Identify which cell holds the provided text, then report its [X, Y] central coordinate. 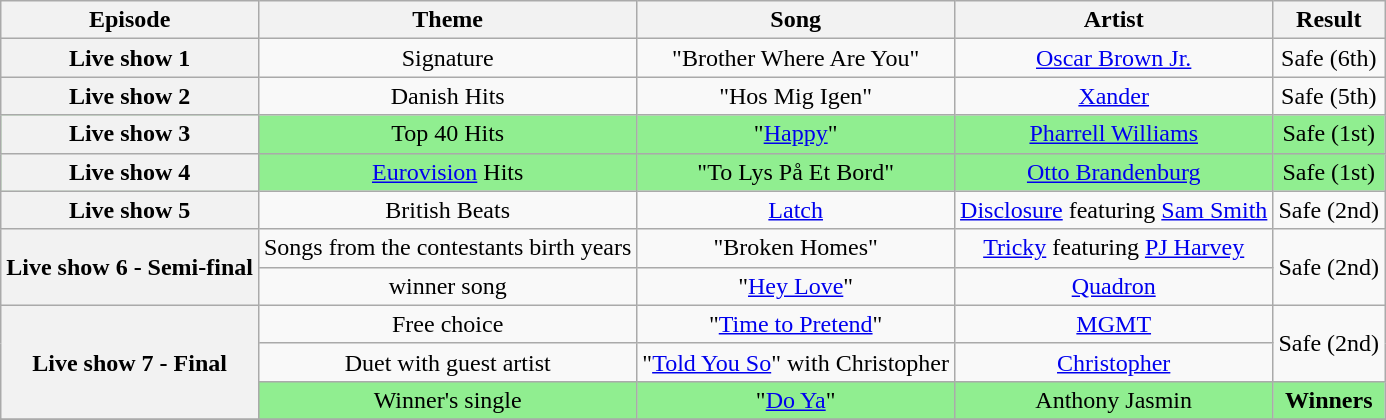
Winners [1329, 400]
Live show 5 [130, 210]
Free choice [447, 324]
"To Lys På Et Bord" [796, 172]
"Happy" [796, 134]
Song [796, 20]
"Brother Where Are You" [796, 58]
Artist [1114, 20]
Live show 3 [130, 134]
Duet with guest artist [447, 362]
Top 40 Hits [447, 134]
Xander [1114, 96]
Result [1329, 20]
Safe (5th) [1329, 96]
Eurovision Hits [447, 172]
Signature [447, 58]
Live show 7 - Final [130, 362]
Oscar Brown Jr. [1114, 58]
MGMT [1114, 324]
Otto Brandenburg [1114, 172]
"Hey Love" [796, 286]
British Beats [447, 210]
"Do Ya" [796, 400]
"Time to Pretend" [796, 324]
Anthony Jasmin [1114, 400]
Theme [447, 20]
"Broken Homes" [796, 248]
Episode [130, 20]
Christopher [1114, 362]
Winner's single [447, 400]
Live show 1 [130, 58]
"Hos Mig Igen" [796, 96]
Pharrell Williams [1114, 134]
winner song [447, 286]
Songs from the contestants birth years [447, 248]
Disclosure featuring Sam Smith [1114, 210]
"Told You So" with Christopher [796, 362]
Tricky featuring PJ Harvey [1114, 248]
Live show 4 [130, 172]
Live show 2 [130, 96]
Latch [796, 210]
Safe (6th) [1329, 58]
Quadron [1114, 286]
Live show 6 - Semi-final [130, 267]
Danish Hits [447, 96]
